Search for the cell housing the specified text and yield its [X, Y] center coordinate. 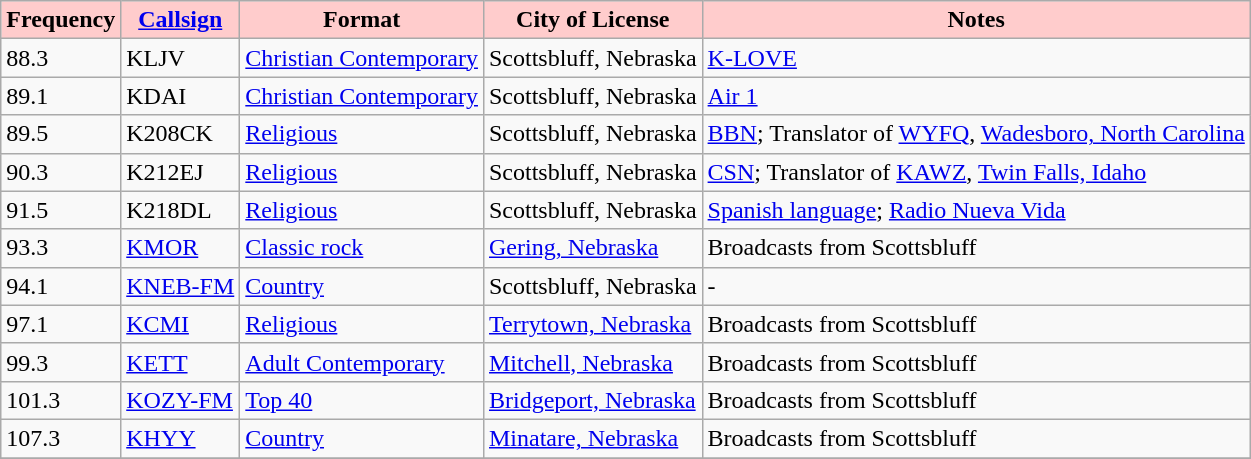
KCMI [180, 324]
KETT [180, 362]
93.3 [61, 248]
Adult Contemporary [362, 362]
Mitchell, Nebraska [592, 362]
KLJV [180, 58]
107.3 [61, 438]
K218DL [180, 210]
101.3 [61, 400]
97.1 [61, 324]
Callsign [180, 20]
Spanish language; Radio Nueva Vida [976, 210]
Frequency [61, 20]
Format [362, 20]
K212EJ [180, 172]
KDAI [180, 96]
90.3 [61, 172]
Bridgeport, Nebraska [592, 400]
City of License [592, 20]
K208CK [180, 134]
KHYY [180, 438]
Classic rock [362, 248]
KMOR [180, 248]
K-LOVE [976, 58]
94.1 [61, 286]
BBN; Translator of WYFQ, Wadesboro, North Carolina [976, 134]
Notes [976, 20]
KNEB-FM [180, 286]
Top 40 [362, 400]
KOZY-FM [180, 400]
Air 1 [976, 96]
Terrytown, Nebraska [592, 324]
89.1 [61, 96]
99.3 [61, 362]
CSN; Translator of KAWZ, Twin Falls, Idaho [976, 172]
89.5 [61, 134]
Gering, Nebraska [592, 248]
Minatare, Nebraska [592, 438]
88.3 [61, 58]
91.5 [61, 210]
- [976, 286]
